Capture the cell that displays the provided text and extract its [x, y] central coordinate. 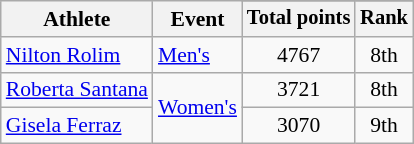
Athlete [77, 19]
Women's [198, 108]
Event [198, 19]
Roberta Santana [77, 90]
3070 [298, 126]
Total points [298, 19]
Rank [384, 19]
Men's [198, 55]
3721 [298, 90]
4767 [298, 55]
9th [384, 126]
Gisela Ferraz [77, 126]
Nilton Rolim [77, 55]
